From the cell containing the given text, extract its center point as (x, y) coordinate. 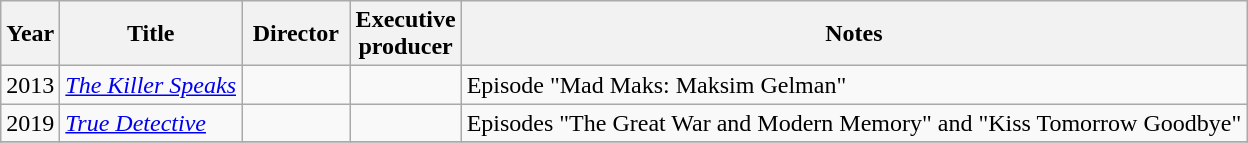
Executiveproducer (406, 34)
2013 (30, 85)
Notes (854, 34)
Episodes "The Great War and Modern Memory" and "Kiss Tomorrow Goodbye" (854, 123)
True Detective (151, 123)
2019 (30, 123)
Title (151, 34)
Episode "Mad Maks: Maksim Gelman" (854, 85)
Year (30, 34)
The Killer Speaks (151, 85)
Director (296, 34)
